Capture the cell that displays the provided text and extract its [X, Y] central coordinate. 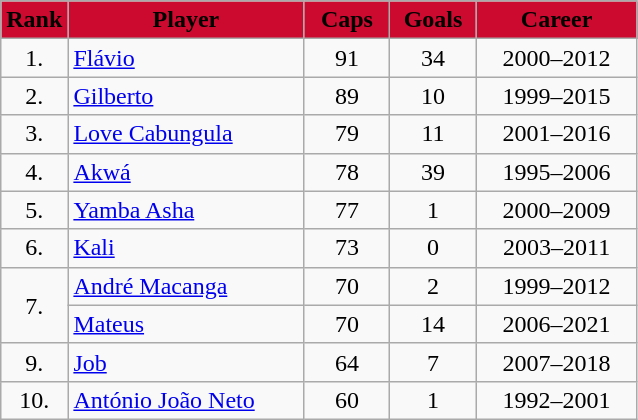
2000–2009 [556, 210]
2. [34, 96]
6. [34, 248]
André Macanga [186, 286]
34 [433, 58]
2 [433, 286]
91 [347, 58]
5. [34, 210]
2001–2016 [556, 134]
11 [433, 134]
Job [186, 362]
2007–2018 [556, 362]
7 [433, 362]
Rank [34, 20]
Career [556, 20]
89 [347, 96]
Kali [186, 248]
14 [433, 324]
79 [347, 134]
77 [347, 210]
Yamba Asha [186, 210]
Akwá [186, 172]
1. [34, 58]
Player [186, 20]
Mateus [186, 324]
2003–2011 [556, 248]
60 [347, 400]
9. [34, 362]
3. [34, 134]
39 [433, 172]
7. [34, 305]
64 [347, 362]
73 [347, 248]
António João Neto [186, 400]
10 [433, 96]
Flávio [186, 58]
0 [433, 248]
10. [34, 400]
1999–2015 [556, 96]
1992–2001 [556, 400]
1995–2006 [556, 172]
2000–2012 [556, 58]
78 [347, 172]
Caps [347, 20]
2006–2021 [556, 324]
Love Cabungula [186, 134]
1999–2012 [556, 286]
4. [34, 172]
Goals [433, 20]
Gilberto [186, 96]
